Identify which cell holds the provided text, then report its [X, Y] central coordinate. 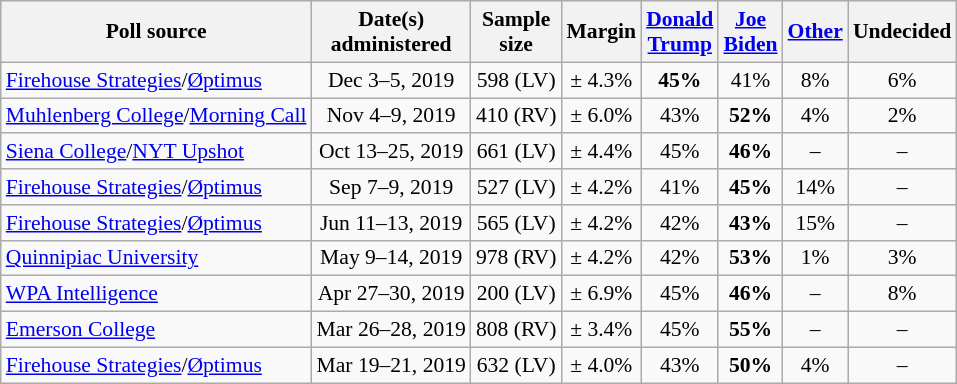
Margin [601, 32]
50% [750, 365]
DonaldTrump [680, 32]
± 4.3% [601, 80]
6% [902, 80]
Date(s)administered [390, 32]
Undecided [902, 32]
52% [750, 116]
Nov 4–9, 2019 [390, 116]
Poll source [156, 32]
15% [816, 223]
55% [750, 330]
565 (LV) [516, 223]
Samplesize [516, 32]
Sep 7–9, 2019 [390, 187]
1% [816, 258]
Mar 19–21, 2019 [390, 365]
3% [902, 258]
632 (LV) [516, 365]
808 (RV) [516, 330]
Oct 13–25, 2019 [390, 152]
WPA Intelligence [156, 294]
410 (RV) [516, 116]
Muhlenberg College/Morning Call [156, 116]
Siena College/NYT Upshot [156, 152]
14% [816, 187]
Emerson College [156, 330]
Apr 27–30, 2019 [390, 294]
Jun 11–13, 2019 [390, 223]
± 4.4% [601, 152]
± 3.4% [601, 330]
53% [750, 258]
± 6.9% [601, 294]
527 (LV) [516, 187]
Other [816, 32]
661 (LV) [516, 152]
± 6.0% [601, 116]
Dec 3–5, 2019 [390, 80]
200 (LV) [516, 294]
Quinnipiac University [156, 258]
Mar 26–28, 2019 [390, 330]
978 (RV) [516, 258]
2% [902, 116]
May 9–14, 2019 [390, 258]
598 (LV) [516, 80]
± 4.0% [601, 365]
JoeBiden [750, 32]
